Locate the cell with the specified text and output its [x, y] center coordinate. 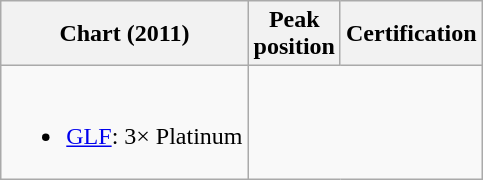
GLF: 3× Platinum [124, 122]
Certification [411, 34]
Peakposition [294, 34]
Chart (2011) [124, 34]
